Return [x, y] of the center of cell containing provided text 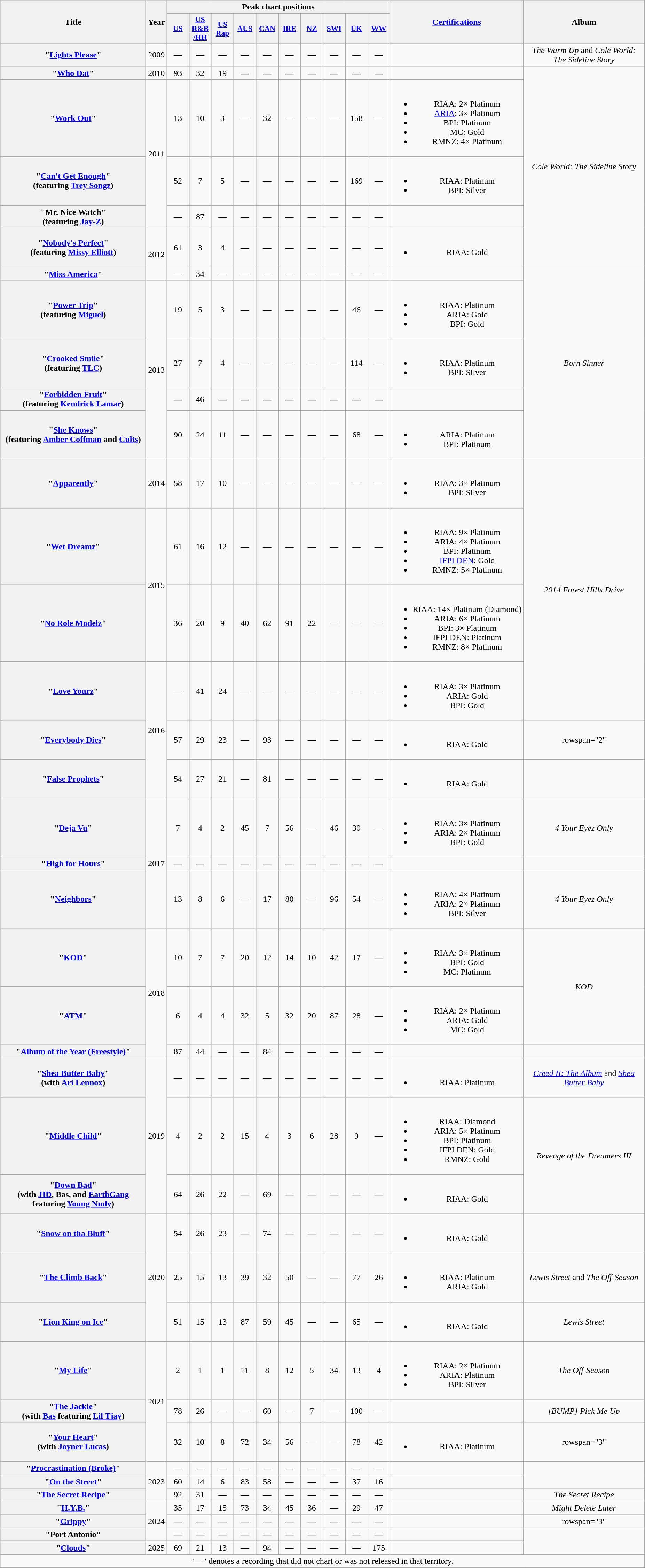
80 [290, 899]
RIAA: DiamondARIA: 5× PlatinumBPI: PlatinumIFPI DEN: GoldRMNZ: Gold [457, 1136]
2010 [157, 73]
"Everybody Dies" [73, 740]
"Deja Vu" [73, 828]
52 [178, 181]
114 [356, 363]
50 [290, 1278]
2009 [157, 55]
175 [379, 1548]
"Crooked Smile"(featuring TLC) [73, 363]
UK [356, 29]
The Off-Season [584, 1370]
68 [356, 435]
"Your Heart"(with Joyner Lucas) [73, 1442]
RIAA: 3× PlatinumBPI: Silver [457, 483]
"Album of the Year (Freestyle)" [73, 1051]
Revenge of the Dreamers III [584, 1156]
Lewis Street and The Off-Season [584, 1278]
2024 [157, 1521]
2013 [157, 370]
91 [290, 623]
"Can't Get Enough"(featuring Trey Songz) [73, 181]
25 [178, 1278]
ARIA: PlatinumBPI: Platinum [457, 435]
"Neighbors" [73, 899]
WW [379, 29]
CAN [267, 29]
"The Jackie"(with Bas featuring Lil Tjay) [73, 1411]
"Lion King on Ice" [73, 1321]
"ATM" [73, 1016]
"My Life" [73, 1370]
"No Role Modelz" [73, 623]
RIAA: 9× PlatinumARIA: 4× PlatinumBPI: PlatinumIFPI DEN: GoldRMNZ: 5× Platinum [457, 546]
2023 [157, 1481]
"Mr. Nice Watch"(featuring Jay-Z) [73, 217]
"Middle Child" [73, 1136]
"High for Hours" [73, 864]
"Love Yourz" [73, 691]
"Grippy" [73, 1521]
Album [584, 22]
RIAA: 3× PlatinumBPI: GoldMC: Platinum [457, 958]
[BUMP] Pick Me Up [584, 1411]
US [178, 29]
64 [178, 1194]
"False Prophets" [73, 779]
Year [157, 22]
"KOD" [73, 958]
"Power Trip"(featuring Miguel) [73, 310]
RIAA: 2× PlatinumARIA: PlatinumBPI: Silver [457, 1370]
31 [200, 1495]
84 [267, 1051]
Certifications [457, 22]
2019 [157, 1136]
2025 [157, 1548]
57 [178, 740]
"Nobody's Perfect"(featuring Missy Elliott) [73, 248]
96 [334, 899]
RIAA: PlatinumARIA: GoldBPI: Gold [457, 310]
"Down Bad"(with JID, Bas, and EarthGang featuring Young Nudy) [73, 1194]
"The Secret Recipe" [73, 1495]
65 [356, 1321]
NZ [312, 29]
"Port Antonio" [73, 1535]
"Procrastination (Broke)" [73, 1468]
73 [245, 1508]
72 [245, 1442]
59 [267, 1321]
62 [267, 623]
41 [200, 691]
Lewis Street [584, 1321]
"On the Street" [73, 1481]
51 [178, 1321]
94 [267, 1548]
RIAA: 3× PlatinumARIA: 2× PlatinumBPI: Gold [457, 828]
"Work Out" [73, 118]
Cole World: The Sideline Story [584, 166]
"Apparently" [73, 483]
"Wet Dreamz" [73, 546]
77 [356, 1278]
92 [178, 1495]
Creed II: The Album and Shea Butter Baby [584, 1078]
RIAA: 2× PlatinumARIA: 3× PlatinumBPI: PlatinumMC: GoldRMNZ: 4× Platinum [457, 118]
Might Delete Later [584, 1508]
USRap [222, 29]
90 [178, 435]
47 [379, 1508]
"She Knows"(featuring Amber Coffman and Cults) [73, 435]
RIAA: PlatinumARIA: Gold [457, 1278]
2014 [157, 483]
KOD [584, 987]
IRE [290, 29]
2021 [157, 1402]
2018 [157, 993]
AUS [245, 29]
The Warm Up and Cole World: The Sideline Story [584, 55]
RIAA: 2× PlatinumARIA: GoldMC: Gold [457, 1016]
"The Climb Back" [73, 1278]
2012 [157, 254]
2020 [157, 1278]
"Miss America" [73, 274]
40 [245, 623]
2016 [157, 730]
83 [245, 1481]
37 [356, 1481]
81 [267, 779]
RIAA: 4× PlatinumARIA: 2× PlatinumBPI: Silver [457, 899]
2014 Forest Hills Drive [584, 589]
RIAA: 14× Platinum (Diamond)ARIA: 6× PlatinumBPI: 3× PlatinumIFPI DEN: PlatinumRMNZ: 8× Platinum [457, 623]
"Shea Butter Baby"(with Ari Lennox) [73, 1078]
rowspan="2" [584, 740]
35 [178, 1508]
Title [73, 22]
44 [200, 1051]
"Forbidden Fruit"(featuring Kendrick Lamar) [73, 399]
2015 [157, 585]
The Secret Recipe [584, 1495]
30 [356, 828]
100 [356, 1411]
"Who Dat" [73, 73]
39 [245, 1278]
"Clouds" [73, 1548]
RIAA: 3× PlatinumARIA: GoldBPI: Gold [457, 691]
"—" denotes a recording that did not chart or was not released in that territory. [322, 1561]
"Lights Please" [73, 55]
169 [356, 181]
2011 [157, 154]
158 [356, 118]
Born Sinner [584, 363]
2017 [157, 864]
Peak chart positions [278, 7]
"Snow on tha Bluff" [73, 1234]
USR&B/HH [200, 29]
74 [267, 1234]
SWI [334, 29]
"H.Y.B." [73, 1508]
